Extract the (x, y) coordinate from the center of the cell holding the provided text.  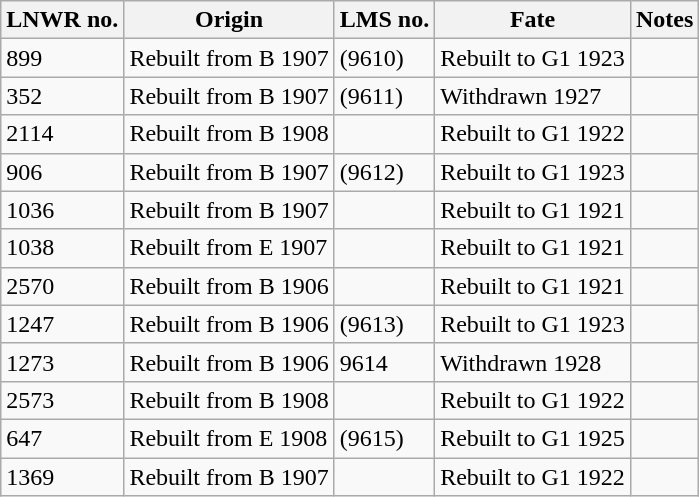
1247 (62, 324)
899 (62, 58)
2114 (62, 134)
Rebuilt to G1 1925 (533, 438)
(9612) (384, 172)
LMS no. (384, 20)
1036 (62, 210)
(9615) (384, 438)
Withdrawn 1927 (533, 96)
2570 (62, 286)
Origin (229, 20)
LNWR no. (62, 20)
(9611) (384, 96)
647 (62, 438)
1273 (62, 362)
Notes (664, 20)
Rebuilt from E 1907 (229, 248)
352 (62, 96)
2573 (62, 400)
(9613) (384, 324)
1369 (62, 477)
1038 (62, 248)
906 (62, 172)
Fate (533, 20)
Rebuilt from E 1908 (229, 438)
Withdrawn 1928 (533, 362)
(9610) (384, 58)
9614 (384, 362)
